Scan for the cell matching the given text and deliver its [x, y] coordinate at center. 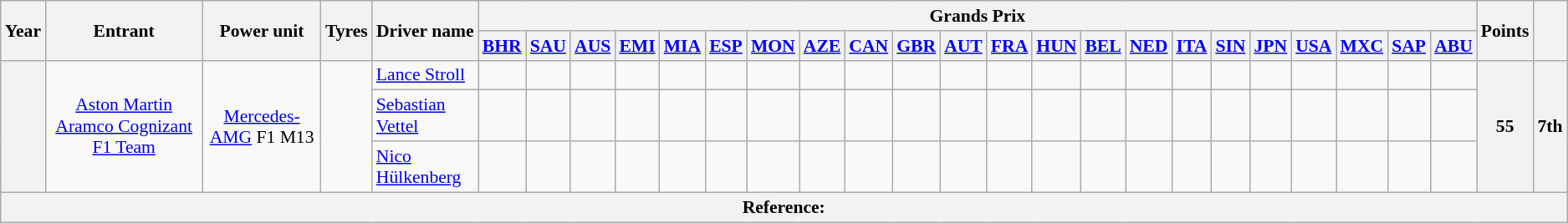
Driver name [425, 30]
Points [1505, 30]
CAN [868, 46]
Tyres [346, 30]
HUN [1056, 46]
MON [773, 46]
Year [23, 30]
55 [1505, 126]
USA [1313, 46]
SAP [1408, 46]
EMI [637, 46]
BEL [1102, 46]
FRA [1009, 46]
Lance Stroll [425, 75]
7th [1550, 126]
MIA [682, 46]
AZE [823, 46]
Reference: [784, 207]
GBR [917, 46]
JPN [1270, 46]
SAU [549, 46]
SIN [1230, 46]
AUT [963, 46]
ABU [1453, 46]
BHR [502, 46]
ITA [1191, 46]
Power unit [262, 30]
AUS [592, 46]
Sebastian Vettel [425, 115]
Mercedes-AMG F1 M13 [262, 126]
MXC [1362, 46]
ESP [726, 46]
Entrant [124, 30]
NED [1149, 46]
Nico Hülkenberg [425, 167]
Aston Martin Aramco Cognizant F1 Team [124, 126]
Grands Prix [978, 16]
